Detect which cell encompasses the target text, then output its [x, y] center coordinate. 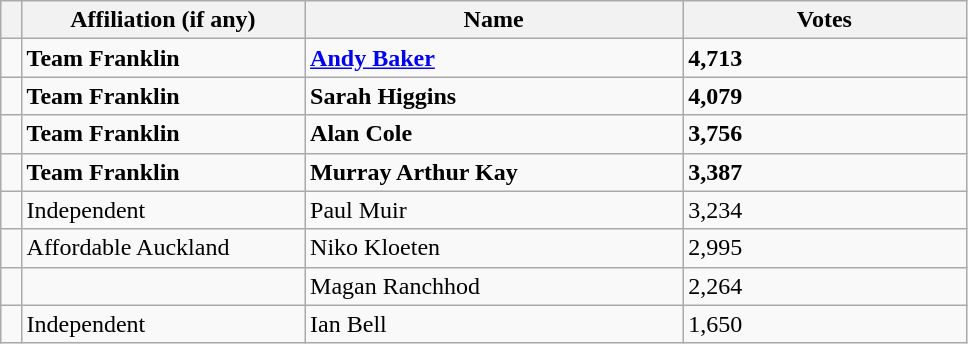
Affiliation (if any) [163, 20]
Affordable Auckland [163, 248]
3,756 [825, 134]
3,387 [825, 172]
Sarah Higgins [494, 96]
4,713 [825, 58]
Niko Kloeten [494, 248]
Alan Cole [494, 134]
Name [494, 20]
3,234 [825, 210]
2,264 [825, 286]
Andy Baker [494, 58]
2,995 [825, 248]
1,650 [825, 324]
4,079 [825, 96]
Ian Bell [494, 324]
Magan Ranchhod [494, 286]
Murray Arthur Kay [494, 172]
Votes [825, 20]
Paul Muir [494, 210]
